Locate the cell with the specified text and output its [x, y] center coordinate. 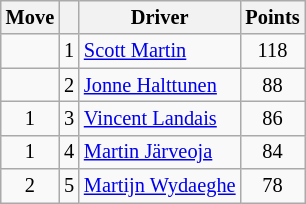
118 [272, 51]
5 [69, 186]
88 [272, 85]
Martijn Wydaeghe [160, 186]
3 [69, 118]
Martin Järveoja [160, 152]
Move [30, 17]
4 [69, 152]
Jonne Halttunen [160, 85]
Scott Martin [160, 51]
Driver [160, 17]
86 [272, 118]
Points [272, 17]
78 [272, 186]
Vincent Landais [160, 118]
84 [272, 152]
